Extract the [X, Y] coordinate from the center of the cell holding the provided text.  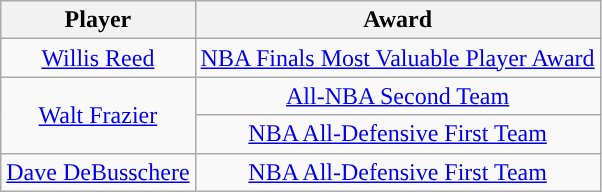
Willis Reed [98, 58]
Walt Frazier [98, 115]
Player [98, 20]
Dave DeBusschere [98, 172]
Award [398, 20]
NBA Finals Most Valuable Player Award [398, 58]
All-NBA Second Team [398, 96]
